Identify which cell holds the provided text, then report its (x, y) central coordinate. 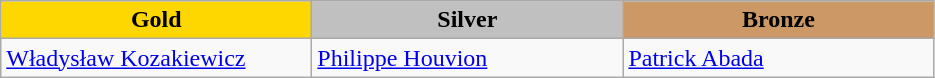
Philippe Houvion (468, 58)
Bronze (778, 20)
Silver (468, 20)
Patrick Abada (778, 58)
Gold (156, 20)
Władysław Kozakiewicz (156, 58)
